Find where the given text appears and provide that cell's center as (x, y) coordinate. 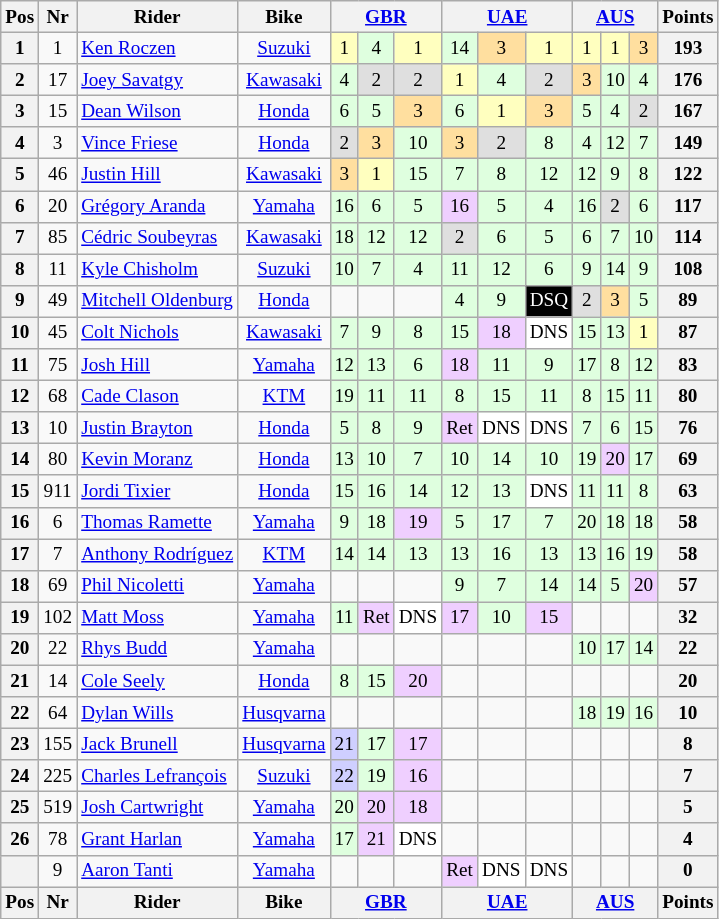
225 (58, 776)
Justin Brayton (158, 428)
Aaron Tanti (158, 871)
Rhys Budd (158, 649)
Cédric Soubeyras (158, 238)
23 (20, 744)
63 (688, 491)
102 (58, 618)
Josh Hill (158, 365)
Anthony Rodríguez (158, 554)
122 (688, 175)
25 (20, 808)
Grégory Aranda (158, 206)
Josh Cartwright (158, 808)
89 (688, 301)
911 (58, 491)
Grant Harlan (158, 839)
Jack Brunell (158, 744)
32 (688, 618)
193 (688, 48)
Thomas Ramette (158, 523)
24 (20, 776)
49 (58, 301)
78 (58, 839)
Matt Moss (158, 618)
Mitchell Oldenburg (158, 301)
64 (58, 713)
83 (688, 365)
Colt Nichols (158, 333)
176 (688, 80)
68 (58, 396)
Charles Lefrançois (158, 776)
85 (58, 238)
155 (58, 744)
57 (688, 586)
167 (688, 111)
108 (688, 270)
149 (688, 143)
Kyle Chisholm (158, 270)
117 (688, 206)
Ken Roczen (158, 48)
45 (58, 333)
46 (58, 175)
75 (58, 365)
76 (688, 428)
Joey Savatgy (158, 80)
Justin Hill (158, 175)
Cole Seely (158, 681)
Dylan Wills (158, 713)
DSQ (549, 301)
Phil Nicoletti (158, 586)
519 (58, 808)
87 (688, 333)
Vince Friese (158, 143)
26 (20, 839)
Jordi Tixier (158, 491)
Kevin Moranz (158, 460)
Dean Wilson (158, 111)
0 (688, 871)
114 (688, 238)
Cade Clason (158, 396)
